Search for the cell housing the specified text and yield its (X, Y) center coordinate. 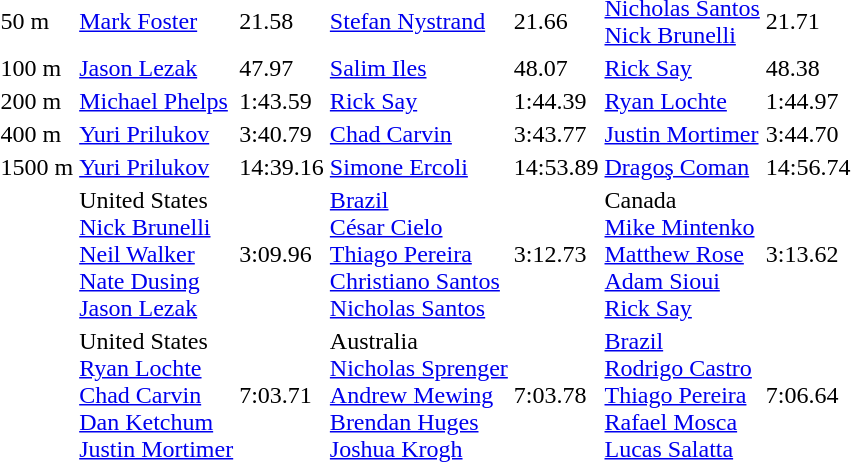
CanadaMike MintenkoMatthew RoseAdam SiouiRick Say (682, 254)
United StatesNick BrunelliNeil WalkerNate DusingJason Lezak (156, 254)
Jason Lezak (156, 68)
Simone Ercoli (418, 167)
Michael Phelps (156, 101)
Dragoş Coman (682, 167)
Ryan Lochte (682, 101)
14:39.16 (282, 167)
1:43.59 (282, 101)
14:53.89 (556, 167)
Salim Iles (418, 68)
1:44.39 (556, 101)
3:40.79 (282, 134)
BrazilCésar CieloThiago PereiraChristiano SantosNicholas Santos (418, 254)
47.97 (282, 68)
3:12.73 (556, 254)
Justin Mortimer (682, 134)
3:09.96 (282, 254)
48.07 (556, 68)
Chad Carvin (418, 134)
3:43.77 (556, 134)
